Return the (X, Y) coordinate for the center point of the cell that contains the specified text.  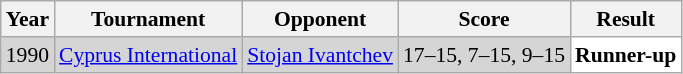
Opponent (320, 19)
Score (484, 19)
Stojan Ivantchev (320, 55)
Cyprus International (148, 55)
Runner-up (626, 55)
1990 (28, 55)
Result (626, 19)
Tournament (148, 19)
Year (28, 19)
17–15, 7–15, 9–15 (484, 55)
